Extract the (x, y) coordinate from the center of the cell holding the provided text.  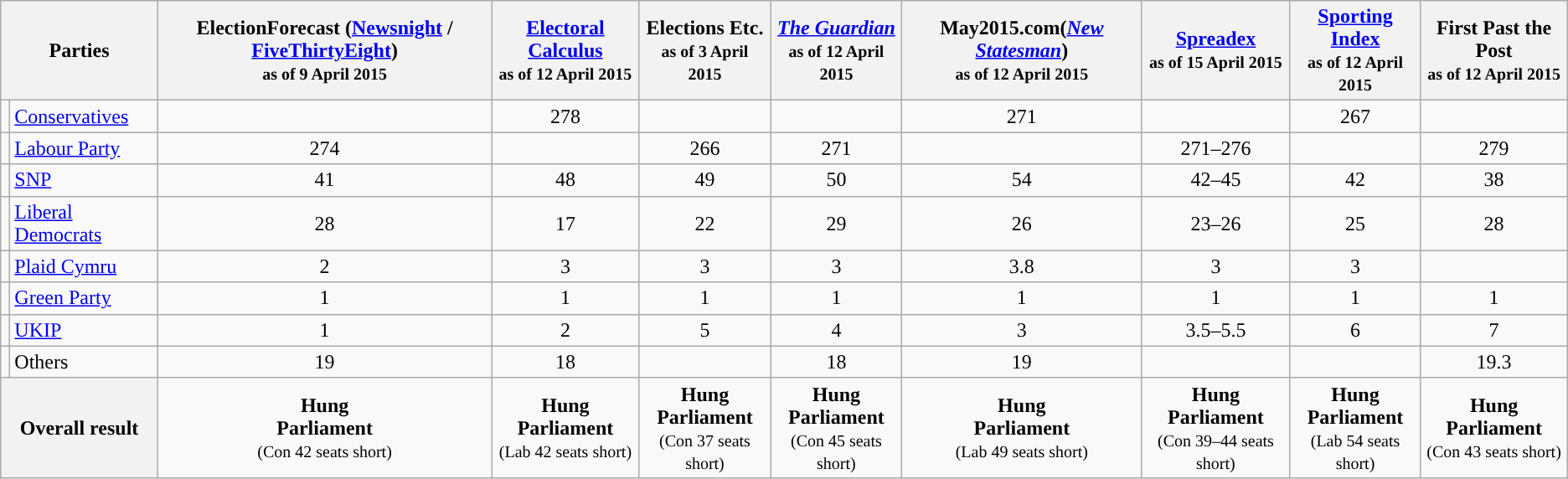
Electoral Calculusas of 12 April 2015 (565, 50)
First Past the Postas of 12 April 2015 (1494, 50)
19.3 (1494, 362)
Parties (80, 50)
278 (565, 116)
3.5–5.5 (1216, 330)
22 (705, 223)
42–45 (1216, 180)
5 (705, 330)
23–26 (1216, 223)
SNP (84, 180)
Liberal Democrats (84, 223)
Green Party (84, 298)
Overall result (80, 427)
UKIP (84, 330)
Sporting Indexas of 12 April 2015 (1355, 50)
7 (1494, 330)
54 (1022, 180)
Hung Parliament (Lab 54 seats short) (1355, 427)
266 (705, 148)
Labour Party (84, 148)
48 (565, 180)
42 (1355, 180)
38 (1494, 180)
49 (705, 180)
4 (836, 330)
Hung Parliament (Lab 42 seats short) (565, 427)
41 (325, 180)
Hung Parliament (Con 39–44 seats short) (1216, 427)
50 (836, 180)
ElectionForecast (Newsnight / FiveThirtyEight)as of 9 April 2015 (325, 50)
Hung Parliament (Con 42 seats short) (325, 427)
Spreadexas of 15 April 2015 (1216, 50)
29 (836, 223)
Others (84, 362)
Hung Parliament (Lab 49 seats short) (1022, 427)
274 (325, 148)
3.8 (1022, 266)
17 (565, 223)
279 (1494, 148)
The Guardianas of 12 April 2015 (836, 50)
271–276 (1216, 148)
Hung Parliament (Con 45 seats short) (836, 427)
Plaid Cymru (84, 266)
267 (1355, 116)
May2015.com(New Statesman)as of 12 April 2015 (1022, 50)
25 (1355, 223)
Hung Parliament (Con 43 seats short) (1494, 427)
Hung Parliament (Con 37 seats short) (705, 427)
Elections Etc.as of 3 April 2015 (705, 50)
Conservatives (84, 116)
6 (1355, 330)
26 (1022, 223)
